Extract the (x, y) coordinate from the center of the cell holding the provided text.  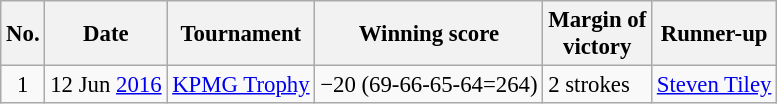
1 (23, 85)
Steven Tiley (714, 85)
Tournament (241, 34)
KPMG Trophy (241, 85)
12 Jun 2016 (106, 85)
Runner-up (714, 34)
Date (106, 34)
2 strokes (598, 85)
No. (23, 34)
−20 (69-66-65-64=264) (429, 85)
Winning score (429, 34)
Margin ofvictory (598, 34)
